Locate the cell with the specified text and output its [X, Y] center coordinate. 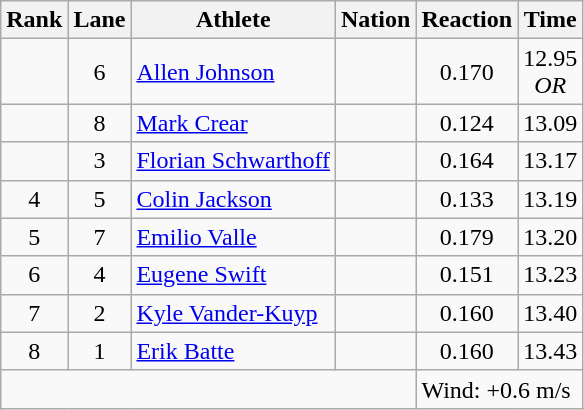
0.179 [467, 237]
Allen Johnson [234, 72]
0.151 [467, 275]
1 [100, 351]
Emilio Valle [234, 237]
Eugene Swift [234, 275]
0.133 [467, 199]
Mark Crear [234, 123]
Time [550, 20]
Athlete [234, 20]
0.170 [467, 72]
3 [100, 161]
13.43 [550, 351]
13.20 [550, 237]
0.124 [467, 123]
13.19 [550, 199]
2 [100, 313]
Rank [34, 20]
Florian Schwarthoff [234, 161]
12.95OR [550, 72]
0.164 [467, 161]
Nation [376, 20]
Wind: +0.6 m/s [500, 389]
Reaction [467, 20]
Colin Jackson [234, 199]
Lane [100, 20]
Erik Batte [234, 351]
Kyle Vander-Kuyp [234, 313]
13.23 [550, 275]
13.09 [550, 123]
13.17 [550, 161]
13.40 [550, 313]
